Extract the [X, Y] coordinate from the center of the cell holding the provided text.  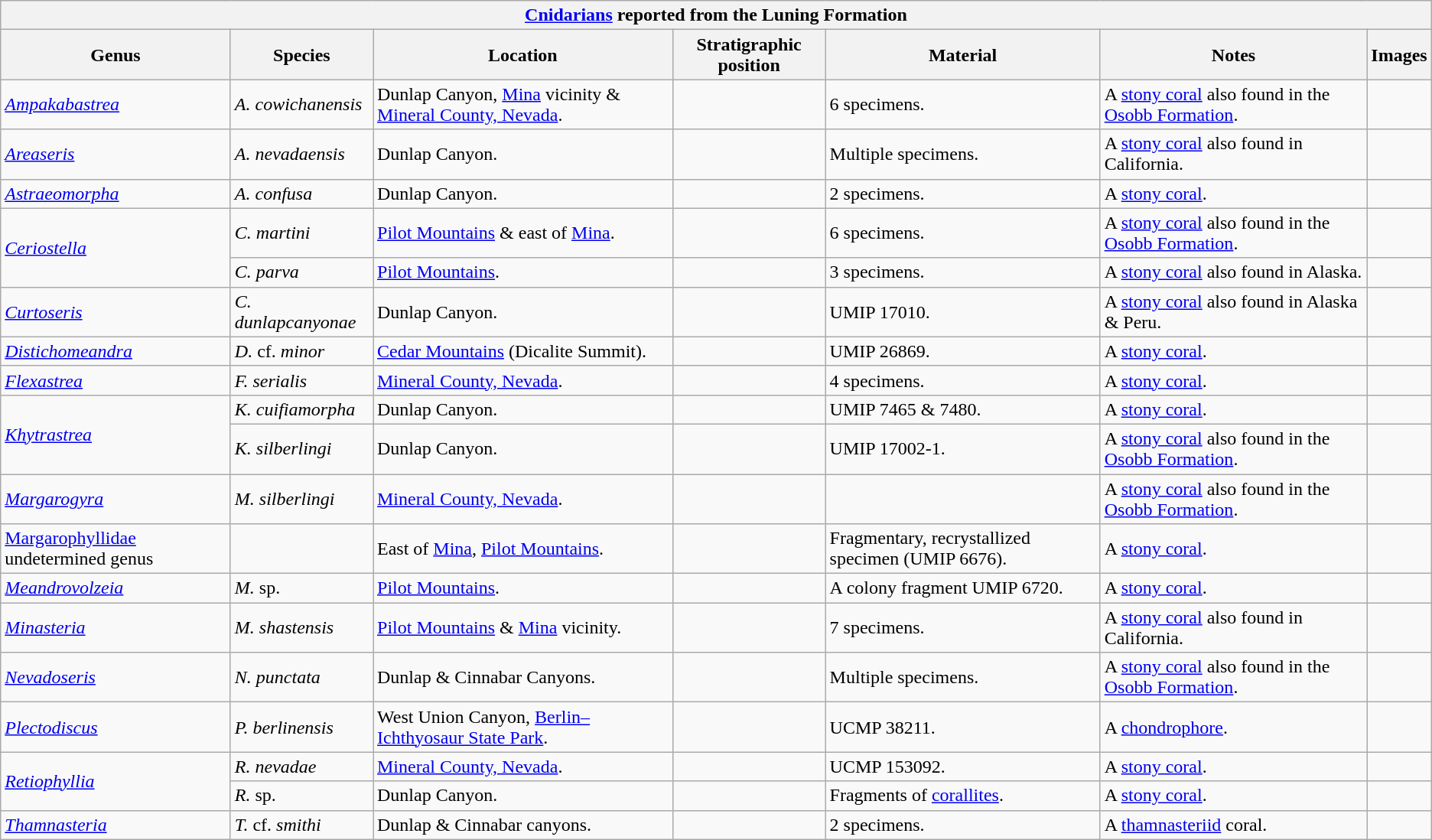
Areaseris [116, 155]
M. sp. [301, 588]
Plectodiscus [116, 727]
Dunlap Canyon, Mina vicinity & Mineral County, Nevada. [523, 104]
M. shastensis [301, 627]
Flexastrea [116, 380]
Minasteria [116, 627]
Ceriostella [116, 248]
C. martini [301, 233]
Meandrovolzeia [116, 588]
Pilot Mountains & east of Mina. [523, 233]
A chondrophore. [1233, 727]
Nevadoseris [116, 678]
3 specimens. [962, 272]
UCMP 38211. [962, 727]
Dunlap & Cinnabar Canyons. [523, 678]
UMIP 26869. [962, 351]
R. nevadae [301, 767]
K. cuifiamorpha [301, 409]
A thamnasteriid coral. [1233, 825]
Margarophyllidae undetermined genus [116, 549]
P. berlinensis [301, 727]
UCMP 153092. [962, 767]
Cedar Mountains (Dicalite Summit). [523, 351]
Ampakabastrea [116, 104]
Species [301, 55]
Notes [1233, 55]
A. cowichanensis [301, 104]
West Union Canyon, Berlin–Ichthyosaur State Park. [523, 727]
Margarogyra [116, 499]
C. parva [301, 272]
Pilot Mountains & Mina vicinity. [523, 627]
D. cf. minor [301, 351]
C. dunlapcanyonae [301, 312]
East of Mina, Pilot Mountains. [523, 549]
7 specimens. [962, 627]
Cnidarians reported from the Luning Formation [716, 15]
A stony coral also found in Alaska. [1233, 272]
Fragmentary, recrystallized specimen (UMIP 6676). [962, 549]
Thamnasteria [116, 825]
UMIP 17010. [962, 312]
N. punctata [301, 678]
Retiophyllia [116, 781]
A. confusa [301, 194]
T. cf. smithi [301, 825]
A colony fragment UMIP 6720. [962, 588]
Distichomeandra [116, 351]
UMIP 7465 & 7480. [962, 409]
F. serialis [301, 380]
A stony coral also found in Alaska & Peru. [1233, 312]
Khytrastrea [116, 435]
Fragments of corallites. [962, 796]
K. silberlingi [301, 448]
R. sp. [301, 796]
UMIP 17002-1. [962, 448]
A. nevadaensis [301, 155]
4 specimens. [962, 380]
Dunlap & Cinnabar canyons. [523, 825]
Astraeomorpha [116, 194]
Curtoseris [116, 312]
Material [962, 55]
Genus [116, 55]
Stratigraphic position [749, 55]
Images [1399, 55]
Location [523, 55]
M. silberlingi [301, 499]
